Find where the given text appears and provide that cell's center as [x, y] coordinate. 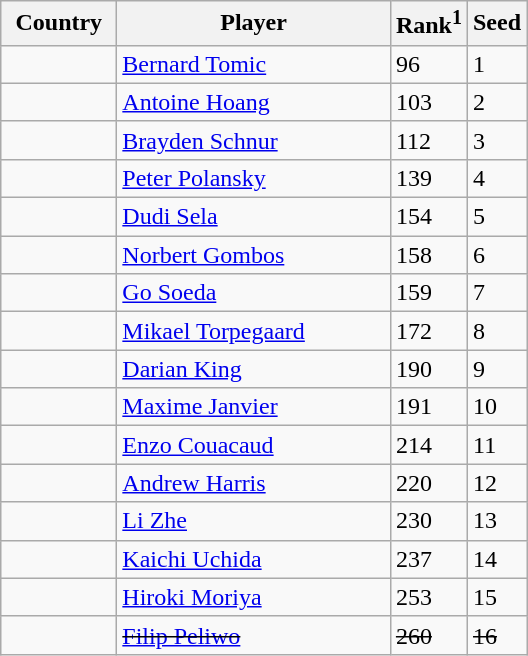
253 [428, 597]
Filip Peliwo [254, 635]
112 [428, 140]
9 [496, 369]
Go Soeda [254, 293]
230 [428, 521]
Li Zhe [254, 521]
Maxime Janvier [254, 407]
4 [496, 178]
Mikael Torpegaard [254, 331]
Bernard Tomic [254, 64]
103 [428, 102]
Kaichi Uchida [254, 559]
Rank1 [428, 24]
Player [254, 24]
8 [496, 331]
11 [496, 445]
96 [428, 64]
159 [428, 293]
190 [428, 369]
191 [428, 407]
237 [428, 559]
172 [428, 331]
Norbert Gombos [254, 255]
220 [428, 483]
Antoine Hoang [254, 102]
Country [59, 24]
2 [496, 102]
Seed [496, 24]
16 [496, 635]
Hiroki Moriya [254, 597]
Peter Polansky [254, 178]
12 [496, 483]
139 [428, 178]
214 [428, 445]
5 [496, 217]
Andrew Harris [254, 483]
7 [496, 293]
Darian King [254, 369]
Brayden Schnur [254, 140]
158 [428, 255]
154 [428, 217]
Dudi Sela [254, 217]
1 [496, 64]
14 [496, 559]
15 [496, 597]
260 [428, 635]
3 [496, 140]
6 [496, 255]
13 [496, 521]
10 [496, 407]
Enzo Couacaud [254, 445]
